Search for the cell housing the specified text and yield its (X, Y) center coordinate. 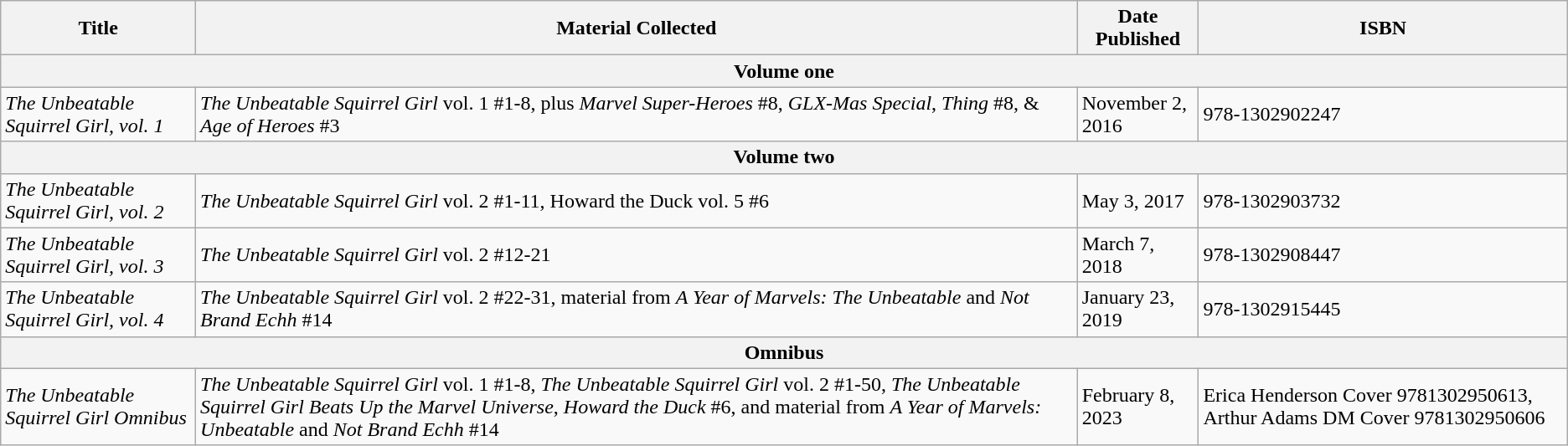
978-1302902247 (1383, 114)
Date Published (1137, 28)
Erica Henderson Cover 9781302950613, Arthur Adams DM Cover 9781302950606 (1383, 407)
The Unbeatable Squirrel Girl, vol. 3 (99, 254)
May 3, 2017 (1137, 201)
Title (99, 28)
The Unbeatable Squirrel Girl, vol. 4 (99, 310)
978-1302908447 (1383, 254)
Material Collected (637, 28)
The Unbeatable Squirrel Girl, vol. 2 (99, 201)
January 23, 2019 (1137, 310)
March 7, 2018 (1137, 254)
The Unbeatable Squirrel Girl, vol. 1 (99, 114)
November 2, 2016 (1137, 114)
978-1302903732 (1383, 201)
The Unbeatable Squirrel Girl vol. 1 #1-8, plus Marvel Super-Heroes #8, GLX-Mas Special, Thing #8, & Age of Heroes #3 (637, 114)
The Unbeatable Squirrel Girl vol. 2 #12-21 (637, 254)
The Unbeatable Squirrel Girl vol. 2 #1-11, Howard the Duck vol. 5 #6 (637, 201)
The Unbeatable Squirrel Girl vol. 2 #22-31, material from A Year of Marvels: The Unbeatable and Not Brand Echh #14 (637, 310)
978-1302915445 (1383, 310)
ISBN (1383, 28)
February 8, 2023 (1137, 407)
Omnibus (784, 352)
Volume one (784, 71)
The Unbeatable Squirrel Girl Omnibus (99, 407)
Volume two (784, 157)
